Detect which cell encompasses the target text, then output its (x, y) center coordinate. 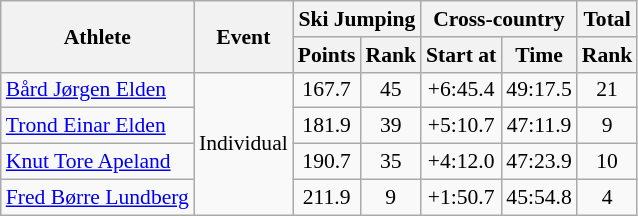
190.7 (327, 162)
Time (538, 55)
167.7 (327, 90)
47:11.9 (538, 126)
+6:45.4 (461, 90)
Start at (461, 55)
Knut Tore Apeland (98, 162)
Event (244, 36)
211.9 (327, 197)
Bård Jørgen Elden (98, 90)
Athlete (98, 36)
49:17.5 (538, 90)
+4:12.0 (461, 162)
Total (608, 19)
Points (327, 55)
10 (608, 162)
+1:50.7 (461, 197)
Cross-country (499, 19)
+5:10.7 (461, 126)
Ski Jumping (357, 19)
Fred Børre Lundberg (98, 197)
Individual (244, 143)
39 (390, 126)
47:23.9 (538, 162)
45:54.8 (538, 197)
35 (390, 162)
45 (390, 90)
Trond Einar Elden (98, 126)
181.9 (327, 126)
4 (608, 197)
21 (608, 90)
